Capture the cell that displays the provided text and extract its [X, Y] central coordinate. 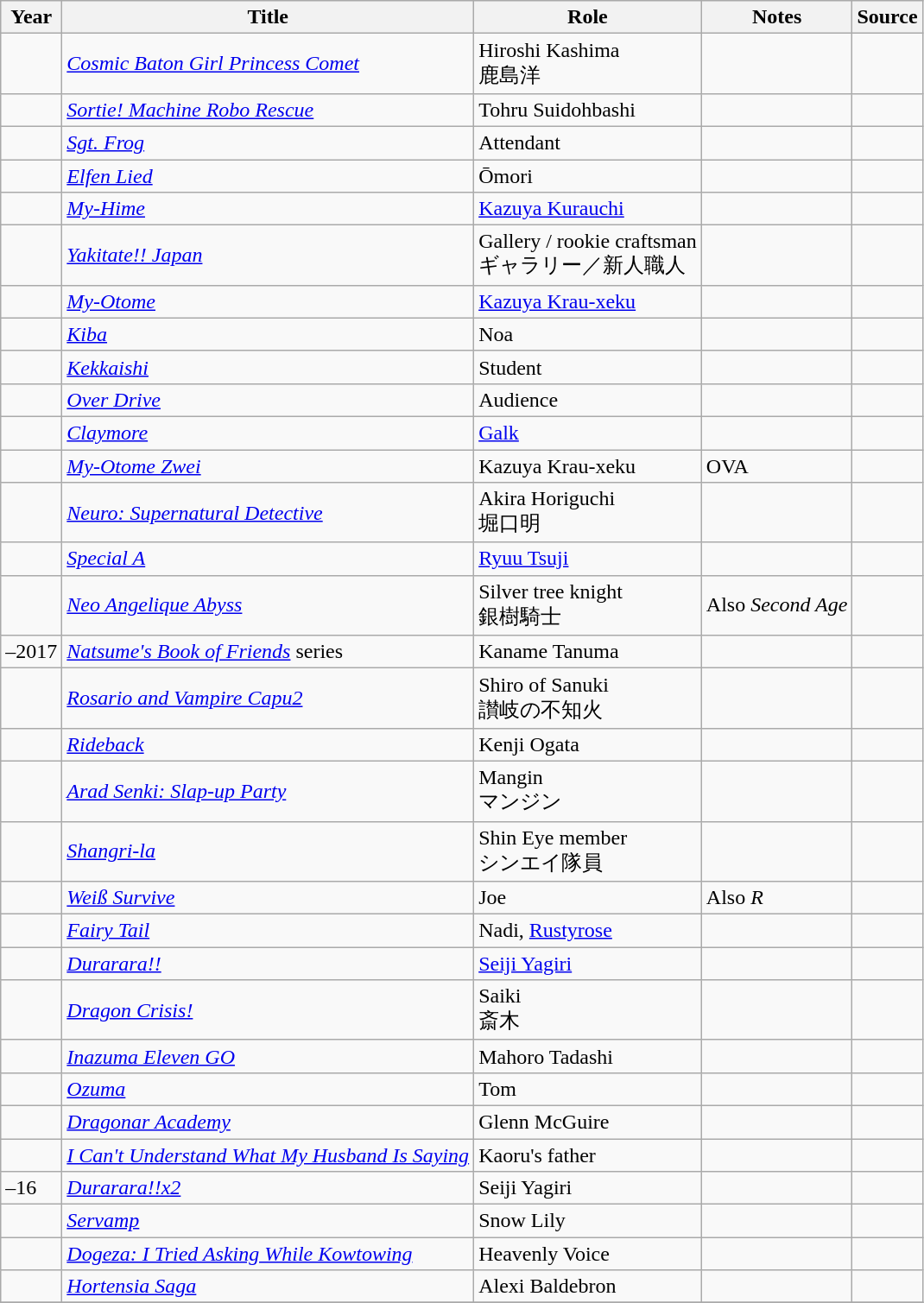
Shangri-la [268, 851]
Hiroshi Kashima鹿島洋 [588, 64]
My-Otome Zwei [268, 465]
Kekkaishi [268, 367]
Shin Eye memberシンエイ隊員 [588, 851]
Role [588, 17]
–16 [31, 1188]
Dogeza: I Tried Asking While Kowtowing [268, 1254]
Heavenly Voice [588, 1254]
Kaname Tanuma [588, 652]
Rosario and Vampire Capu2 [268, 699]
Durarara!! [268, 964]
Year [31, 17]
Kaoru's father [588, 1154]
Also R [777, 898]
Sortie! Machine Robo Rescue [268, 110]
Gallery / rookie craftsmanギャラリー／新人職人 [588, 256]
Cosmic Baton Girl Princess Comet [268, 64]
Neuro: Supernatural Detective [268, 513]
Title [268, 17]
My-Hime [268, 209]
Claymore [268, 433]
Mahoro Tadashi [588, 1056]
Joe [588, 898]
Notes [777, 17]
–2017 [31, 652]
Saiki斎木 [588, 1010]
Kiba [268, 334]
Shiro of Sanuki讃岐の不知火 [588, 699]
Ozuma [268, 1089]
Inazuma Eleven GO [268, 1056]
Silver tree knight銀樹騎士 [588, 605]
Galk [588, 433]
Yakitate!! Japan [268, 256]
Noa [588, 334]
Ryuu Tsuji [588, 559]
Audience [588, 400]
Rideback [268, 744]
Over Drive [268, 400]
OVA [777, 465]
Dragon Crisis! [268, 1010]
Manginマンジン [588, 791]
Kazuya Kurauchi [588, 209]
I Can't Understand What My Husband Is Saying [268, 1154]
Ōmori [588, 175]
Hortensia Saga [268, 1287]
Student [588, 367]
Natsume's Book of Friends series [268, 652]
Fairy Tail [268, 931]
Servamp [268, 1221]
Elfen Lied [268, 175]
Snow Lily [588, 1221]
Also Second Age [777, 605]
Tohru Suidohbashi [588, 110]
Sgt. Frog [268, 142]
Source [888, 17]
Tom [588, 1089]
Glenn McGuire [588, 1122]
My-Otome [268, 301]
Durarara!!x2 [268, 1188]
Weiß Survive [268, 898]
Neo Angelique Abyss [268, 605]
Nadi, Rustyrose [588, 931]
Special A [268, 559]
Arad Senki: Slap-up Party [268, 791]
Kenji Ogata [588, 744]
Attendant [588, 142]
Akira Horiguchi堀口明 [588, 513]
Dragonar Academy [268, 1122]
Alexi Baldebron [588, 1287]
